Detect which cell encompasses the target text, then output its (X, Y) center coordinate. 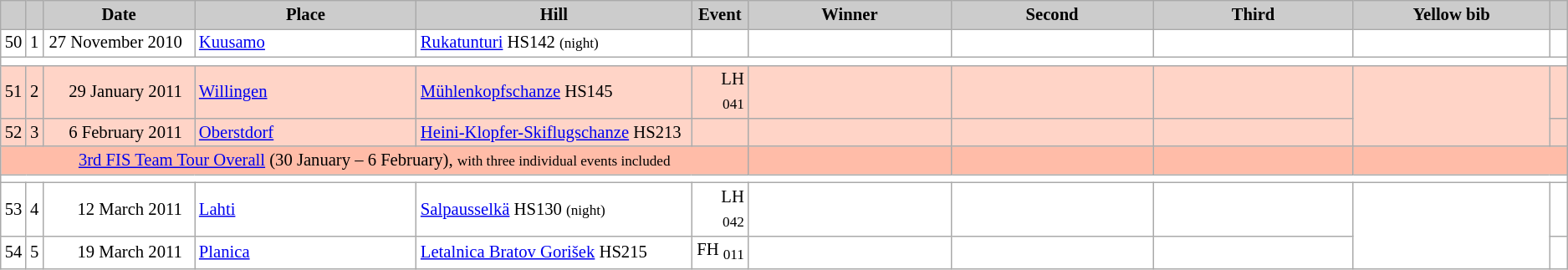
Hill (554, 14)
3 (34, 132)
Heini-Klopfer-Skiflugschanze HS213 (554, 132)
Third (1253, 14)
Willingen (306, 92)
51 (13, 92)
Lahti (306, 209)
Place (306, 14)
LH 041 (720, 92)
50 (13, 43)
LH 042 (720, 209)
3rd FIS Team Tour Overall (30 January – 6 February), with three individual events included (375, 160)
Kuusamo (306, 43)
5 (34, 252)
Mühlenkopfschanze HS145 (554, 92)
FH 011 (720, 252)
1 (34, 43)
Yellow bib (1452, 14)
2 (34, 92)
Date (119, 14)
54 (13, 252)
Event (720, 14)
4 (34, 209)
27 November 2010 (119, 43)
Rukatunturi HS142 (night) (554, 43)
Salpausselkä HS130 (night) (554, 209)
Planica (306, 252)
53 (13, 209)
52 (13, 132)
Oberstdorf (306, 132)
Winner (850, 14)
Second (1052, 14)
Letalnica Bratov Gorišek HS215 (554, 252)
6 February 2011 (119, 132)
12 March 2011 (119, 209)
29 January 2011 (119, 92)
19 March 2011 (119, 252)
